Detect which cell encompasses the target text, then output its (X, Y) center coordinate. 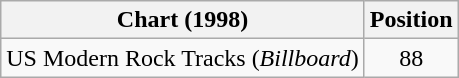
88 (411, 58)
US Modern Rock Tracks (Billboard) (183, 58)
Position (411, 20)
Chart (1998) (183, 20)
